For the text-containing cell, return its midpoint in [X, Y] coordinate format. 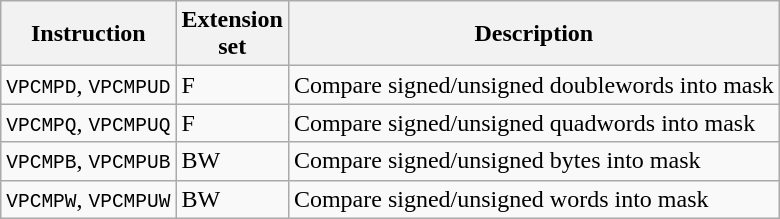
Description [534, 34]
VPCMPW, VPCMPUW [88, 199]
VPCMPB, VPCMPUB [88, 161]
Compare signed/unsigned quadwords into mask [534, 123]
Compare signed/unsigned words into mask [534, 199]
Extensionset [232, 34]
Compare signed/unsigned bytes into mask [534, 161]
Instruction [88, 34]
VPCMPQ, VPCMPUQ [88, 123]
VPCMPD, VPCMPUD [88, 85]
Compare signed/unsigned doublewords into mask [534, 85]
